Scan for the cell matching the given text and deliver its (x, y) coordinate at center. 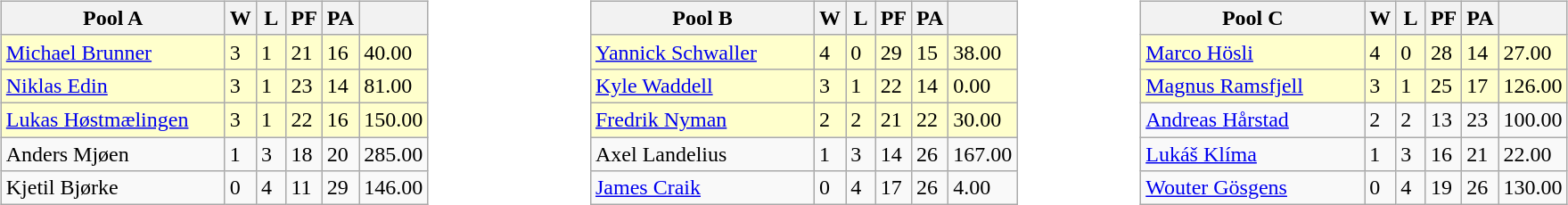
Niklas Edin (112, 86)
25 (1443, 86)
Michael Brunner (112, 52)
James Craik (702, 188)
30.00 (982, 119)
38.00 (982, 52)
130.00 (1533, 188)
4.00 (982, 188)
Wouter Gösgens (1253, 188)
Pool A (112, 18)
Lukáš Klíma (1253, 154)
Anders Mjøen (112, 154)
285.00 (394, 154)
Fredrik Nyman (702, 119)
18 (304, 154)
11 (304, 188)
Yannick Schwaller (702, 52)
22.00 (1533, 154)
13 (1443, 119)
Kyle Waddell (702, 86)
20 (341, 154)
28 (1443, 52)
Pool C (1253, 18)
146.00 (394, 188)
150.00 (394, 119)
126.00 (1533, 86)
Andreas Hårstad (1253, 119)
Magnus Ramsfjell (1253, 86)
Kjetil Bjørke (112, 188)
100.00 (1533, 119)
27.00 (1533, 52)
Axel Landelius (702, 154)
0.00 (982, 86)
15 (931, 52)
40.00 (394, 52)
Marco Hösli (1253, 52)
167.00 (982, 154)
Pool B (702, 18)
Lukas Høstmælingen (112, 119)
81.00 (394, 86)
19 (1443, 188)
